Capture the cell that displays the provided text and extract its [X, Y] central coordinate. 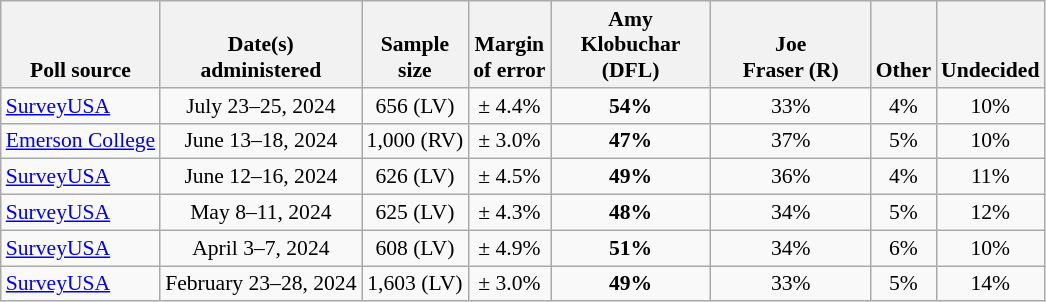
± 4.9% [509, 248]
± 4.4% [509, 106]
608 (LV) [416, 248]
625 (LV) [416, 213]
6% [904, 248]
626 (LV) [416, 177]
1,603 (LV) [416, 284]
Undecided [990, 44]
12% [990, 213]
July 23–25, 2024 [260, 106]
37% [791, 141]
54% [630, 106]
JoeFraser (R) [791, 44]
1,000 (RV) [416, 141]
48% [630, 213]
May 8–11, 2024 [260, 213]
36% [791, 177]
14% [990, 284]
Poll source [80, 44]
51% [630, 248]
Other [904, 44]
47% [630, 141]
± 4.3% [509, 213]
Date(s)administered [260, 44]
June 13–18, 2024 [260, 141]
Marginof error [509, 44]
± 4.5% [509, 177]
Emerson College [80, 141]
February 23–28, 2024 [260, 284]
April 3–7, 2024 [260, 248]
656 (LV) [416, 106]
Samplesize [416, 44]
11% [990, 177]
AmyKlobuchar (DFL) [630, 44]
June 12–16, 2024 [260, 177]
